Scan for the cell matching the given text and deliver its (x, y) coordinate at center. 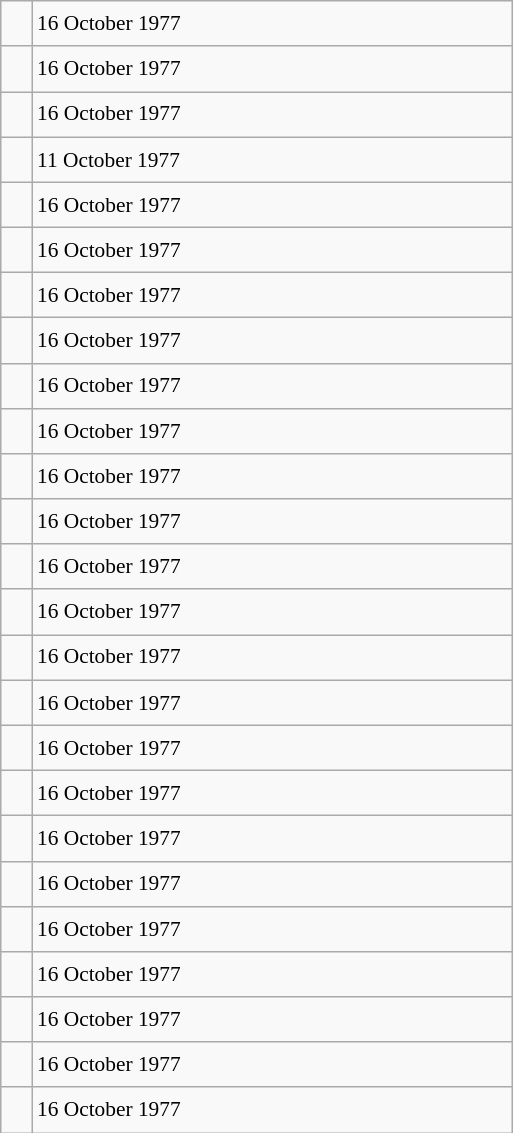
11 October 1977 (272, 160)
